For the text-containing cell, return its midpoint in (x, y) coordinate format. 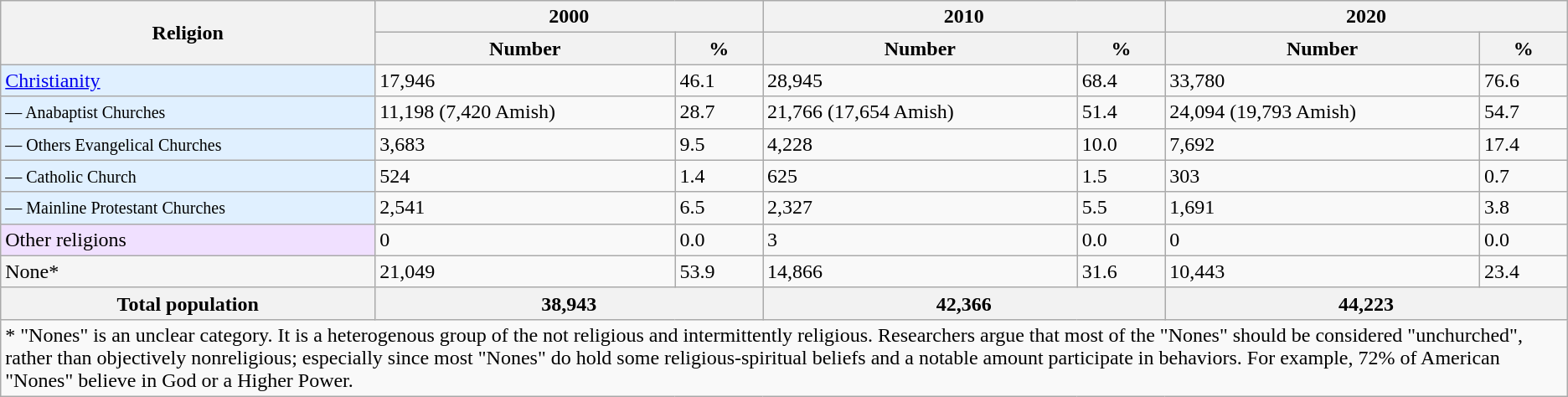
4,228 (921, 144)
21,766 (17,654 Amish) (921, 112)
6.5 (719, 208)
3 (921, 240)
51.4 (1121, 112)
0.7 (1523, 176)
17.4 (1523, 144)
9.5 (719, 144)
1.4 (719, 176)
625 (921, 176)
28.7 (719, 112)
1.5 (1121, 176)
14,866 (921, 271)
68.4 (1121, 80)
3,683 (525, 144)
5.5 (1121, 208)
10,443 (1323, 271)
17,946 (525, 80)
42,366 (964, 303)
— Mainline Protestant Churches (188, 208)
None* (188, 271)
Other religions (188, 240)
524 (525, 176)
11,198 (7,420 Amish) (525, 112)
3.8 (1523, 208)
7,692 (1323, 144)
24,094 (19,793 Amish) (1323, 112)
Christianity (188, 80)
2000 (570, 17)
Total population (188, 303)
28,945 (921, 80)
2010 (964, 17)
10.0 (1121, 144)
54.7 (1523, 112)
Religion (188, 33)
44,223 (1366, 303)
33,780 (1323, 80)
1,691 (1323, 208)
23.4 (1523, 271)
2,541 (525, 208)
— Others Evangelical Churches (188, 144)
— Catholic Church (188, 176)
— Anabaptist Churches (188, 112)
2020 (1366, 17)
31.6 (1121, 271)
38,943 (570, 303)
46.1 (719, 80)
53.9 (719, 271)
2,327 (921, 208)
76.6 (1523, 80)
21,049 (525, 271)
303 (1323, 176)
